Provide the [X, Y] coordinate of the cell's center where the given text is located.  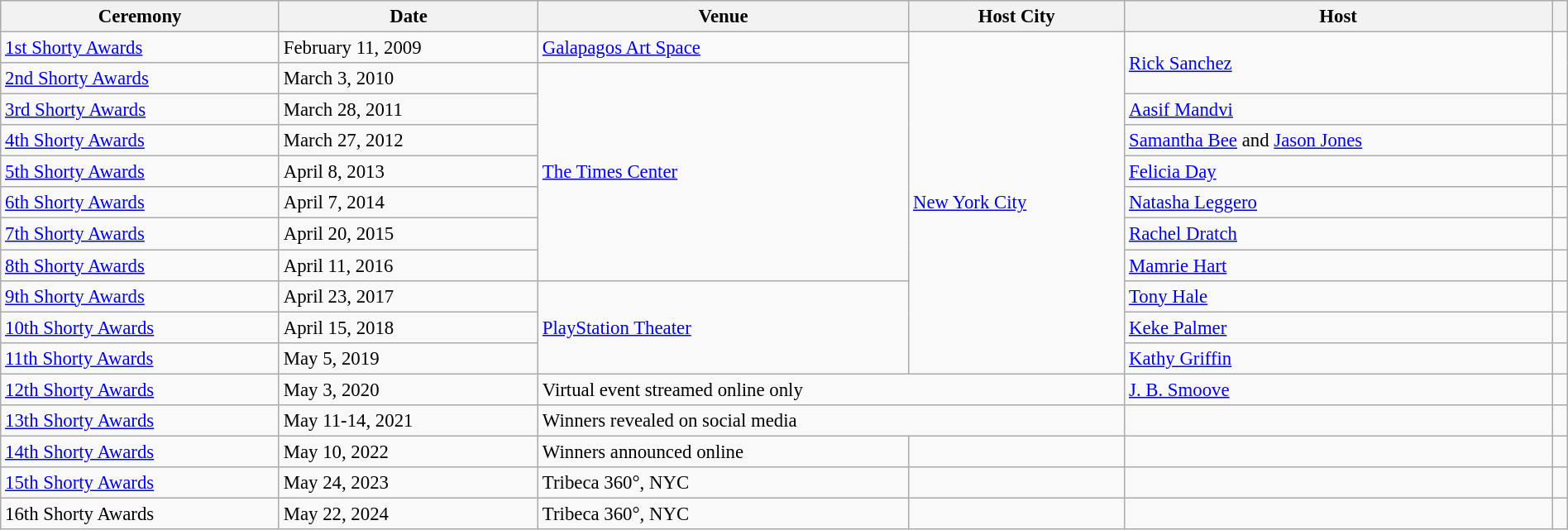
9th Shorty Awards [141, 296]
April 20, 2015 [409, 234]
March 28, 2011 [409, 110]
12th Shorty Awards [141, 389]
New York City [1017, 203]
Ceremony [141, 17]
Rachel Dratch [1338, 234]
Kathy Griffin [1338, 358]
3rd Shorty Awards [141, 110]
Winners revealed on social media [832, 421]
Host City [1017, 17]
May 5, 2019 [409, 358]
April 8, 2013 [409, 172]
May 3, 2020 [409, 389]
PlayStation Theater [724, 327]
Tony Hale [1338, 296]
Keke Palmer [1338, 327]
8th Shorty Awards [141, 265]
April 11, 2016 [409, 265]
Samantha Bee and Jason Jones [1338, 141]
May 24, 2023 [409, 483]
J. B. Smoove [1338, 389]
April 7, 2014 [409, 203]
March 3, 2010 [409, 79]
1st Shorty Awards [141, 48]
May 10, 2022 [409, 451]
Mamrie Hart [1338, 265]
Felicia Day [1338, 172]
February 11, 2009 [409, 48]
Host [1338, 17]
Natasha Leggero [1338, 203]
7th Shorty Awards [141, 234]
11th Shorty Awards [141, 358]
Aasif Mandvi [1338, 110]
Galapagos Art Space [724, 48]
March 27, 2012 [409, 141]
Date [409, 17]
May 11-14, 2021 [409, 421]
5th Shorty Awards [141, 172]
2nd Shorty Awards [141, 79]
13th Shorty Awards [141, 421]
Winners announced online [724, 451]
Venue [724, 17]
April 15, 2018 [409, 327]
May 22, 2024 [409, 513]
April 23, 2017 [409, 296]
10th Shorty Awards [141, 327]
14th Shorty Awards [141, 451]
16th Shorty Awards [141, 513]
4th Shorty Awards [141, 141]
15th Shorty Awards [141, 483]
6th Shorty Awards [141, 203]
Virtual event streamed online only [832, 389]
The Times Center [724, 172]
Rick Sanchez [1338, 63]
